Return (X, Y) of the center of cell containing provided text 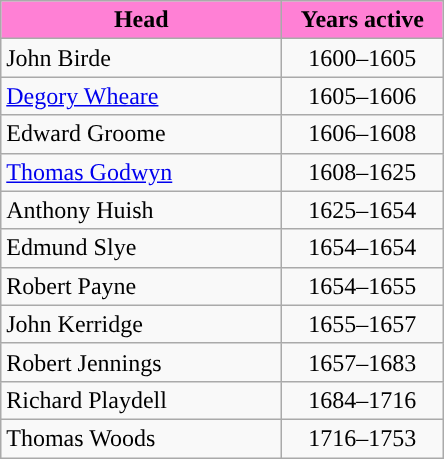
Edmund Slye (142, 248)
1684–1716 (362, 400)
John Kerridge (142, 324)
Years active (362, 20)
Robert Jennings (142, 362)
Thomas Godwyn (142, 172)
Robert Payne (142, 286)
Head (142, 20)
1716–1753 (362, 438)
Degory Wheare (142, 96)
1655–1657 (362, 324)
Richard Playdell (142, 400)
1605–1606 (362, 96)
John Birde (142, 58)
1606–1608 (362, 134)
1654–1655 (362, 286)
1654–1654 (362, 248)
1600–1605 (362, 58)
1657–1683 (362, 362)
1608–1625 (362, 172)
1625–1654 (362, 210)
Anthony Huish (142, 210)
Edward Groome (142, 134)
Thomas Woods (142, 438)
